Scan for the cell matching the given text and deliver its (x, y) coordinate at center. 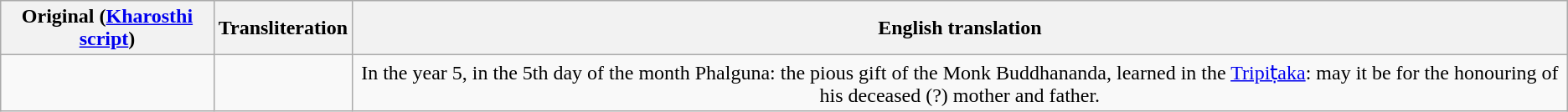
Original (Kharosthi script) (107, 28)
English translation (960, 28)
Transliteration (283, 28)
